Return [X, Y] of the center of cell containing provided text 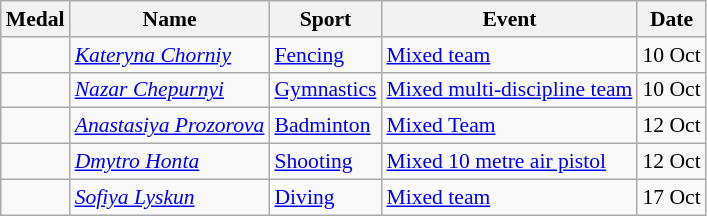
17 Oct [671, 197]
Medal [36, 19]
Gymnastics [325, 90]
Sofiya Lyskun [170, 197]
Fencing [325, 55]
Mixed multi-discipline team [509, 90]
Mixed Team [509, 126]
Mixed 10 metre air pistol [509, 162]
Date [671, 19]
Shooting [325, 162]
Event [509, 19]
Anastasiya Prozorova [170, 126]
Name [170, 19]
Nazar Chepurnyi [170, 90]
Kateryna Chorniy [170, 55]
Diving [325, 197]
Sport [325, 19]
Dmytro Honta [170, 162]
Badminton [325, 126]
